Determine the [X, Y] coordinate at the center of the cell enclosing the given text.  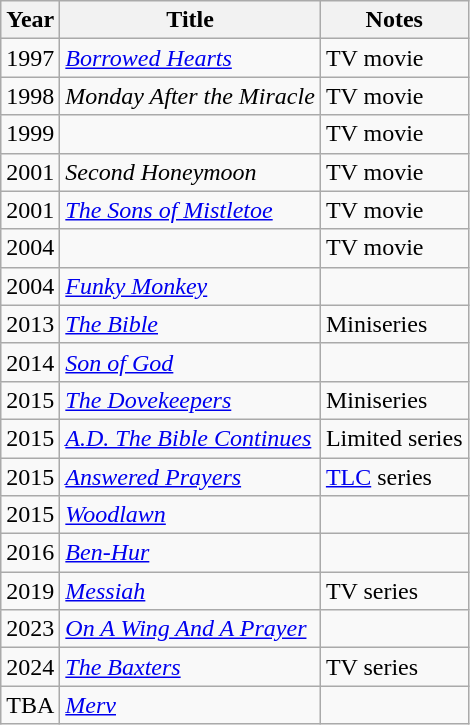
Answered Prayers [190, 477]
TLC series [394, 477]
Merv [190, 705]
1997 [30, 58]
1999 [30, 134]
The Baxters [190, 667]
1998 [30, 96]
2013 [30, 324]
TBA [30, 705]
2023 [30, 629]
2014 [30, 362]
2016 [30, 553]
Title [190, 20]
Messiah [190, 591]
On A Wing And A Prayer [190, 629]
Notes [394, 20]
Limited series [394, 438]
Monday After the Miracle [190, 96]
Year [30, 20]
Son of God [190, 362]
A.D. The Bible Continues [190, 438]
2019 [30, 591]
Ben-Hur [190, 553]
Funky Monkey [190, 286]
The Sons of Mistletoe [190, 210]
2024 [30, 667]
Borrowed Hearts [190, 58]
The Dovekeepers [190, 400]
Woodlawn [190, 515]
The Bible [190, 324]
Second Honeymoon [190, 172]
